Provide the [x, y] coordinate of the cell's center where the given text is located.  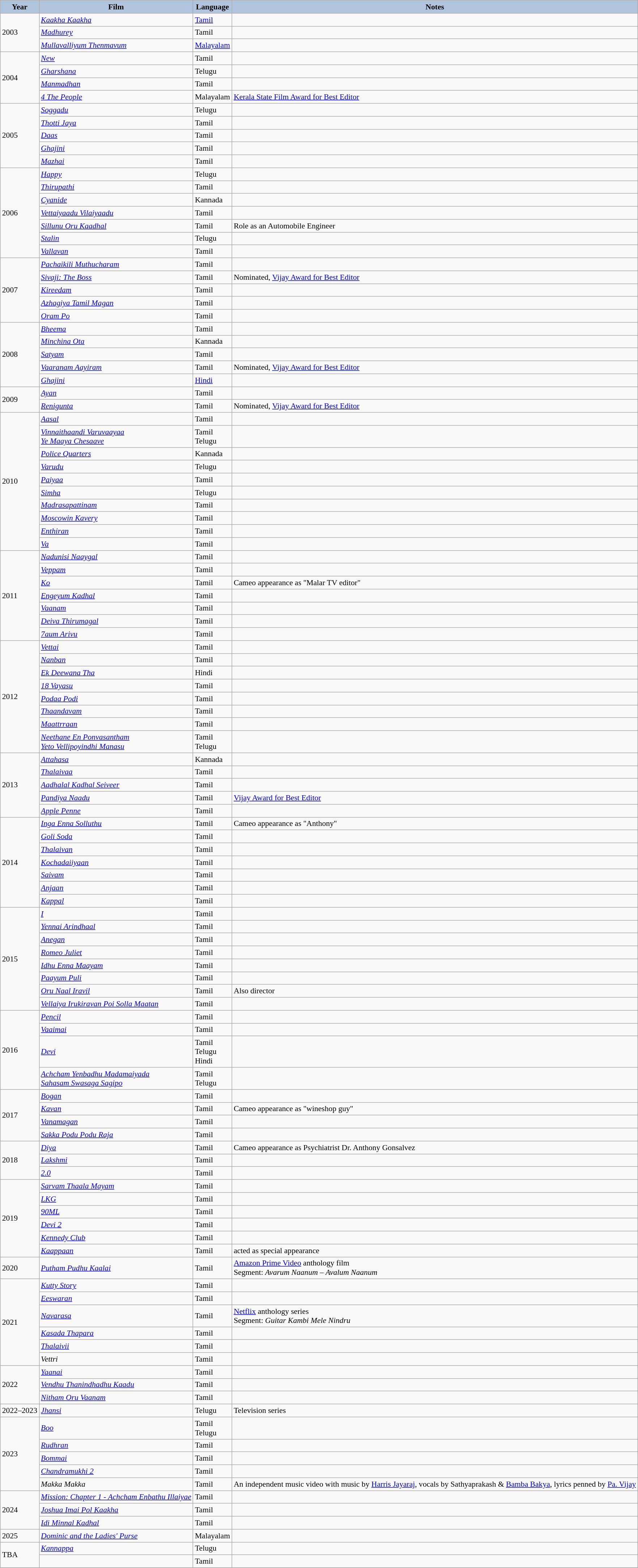
Paayum Puli [116, 978]
Kutty Story [116, 1286]
18 Vayasu [116, 686]
Deiva Thirumagal [116, 621]
LKG [116, 1199]
2023 [20, 1454]
Apple Penne [116, 811]
2022–2023 [20, 1411]
Kappal [116, 901]
Renigunta [116, 406]
Dominic and the Ladies' Purse [116, 1536]
Madhurey [116, 33]
Role as an Automobile Engineer [435, 226]
90ML [116, 1212]
Gharshana [116, 71]
Year [20, 7]
I [116, 914]
Pencil [116, 1017]
Kennedy Club [116, 1238]
Thalaivii [116, 1346]
Vettai [116, 647]
Vendhu Thanindhadhu Kaadu [116, 1385]
7aum Arivu [116, 634]
4 The People [116, 97]
2003 [20, 33]
Ko [116, 583]
2015 [20, 959]
2018 [20, 1160]
Kaakha Kaakha [116, 20]
2024 [20, 1510]
2017 [20, 1115]
2008 [20, 355]
2020 [20, 1268]
Yaanai [116, 1372]
Minchina Ota [116, 342]
Rudhran [116, 1445]
Sillunu Oru Kaadhal [116, 226]
Attahasa [116, 759]
2025 [20, 1536]
Aasal [116, 419]
Yennai Arindhaal [116, 927]
2006 [20, 213]
Navarasa [116, 1316]
Saivam [116, 875]
TBA [20, 1555]
Chandramukhi 2 [116, 1471]
Netflix anthology series Segment: Guitar Kambi Mele Nindru [435, 1316]
Oram Po [116, 316]
2010 [20, 481]
Sakka Podu Podu Raja [116, 1135]
Sivaji: The Boss [116, 277]
2019 [20, 1218]
Television series [435, 1411]
Enthiran [116, 531]
Vijay Award for Best Editor [435, 798]
Boo [116, 1428]
Manmadhan [116, 84]
Kireedam [116, 290]
2022 [20, 1385]
acted as special appearance [435, 1251]
2021 [20, 1322]
Moscowin Kavery [116, 518]
Vellaiya Irukiravan Poi Solla Maatan [116, 1004]
Thalaivan [116, 849]
Thirupathi [116, 187]
Diya [116, 1148]
2.0 [116, 1173]
Jhansi [116, 1411]
Oru Naal Iravil [116, 991]
Daas [116, 136]
Vaanam [116, 608]
Bommai [116, 1458]
An independent music video with music by Harris Jayaraj, vocals by Sathyaprakash & Bamba Bakya, lyrics penned by Pa. Vijay [435, 1484]
Varudu [116, 467]
Azhagiya Tamil Magan [116, 303]
2007 [20, 290]
Goli Soda [116, 837]
Soggadu [116, 110]
Ek Deewana Tha [116, 673]
Language [213, 7]
Aadhalal Kadhal Seiveer [116, 785]
Amazon Prime Video anthology film Segment: Avarum Naanum – Avalum Naanum [435, 1268]
Paiyaa [116, 480]
Joshua Imai Pol Kaakha [116, 1510]
Achcham Yenbadhu MadamaiyadaSahasam Swasaga Sagipo [116, 1079]
Simha [116, 493]
Kasada Thapara [116, 1333]
Anjaan [116, 888]
Cyanide [116, 200]
TamilTeluguHindi [213, 1052]
Police Quarters [116, 454]
Satyam [116, 355]
Podaa Podi [116, 699]
Devi [116, 1052]
Nadunisi Naaygal [116, 557]
Vaaranam Aayiram [116, 368]
2013 [20, 785]
Vanamagan [116, 1122]
Va [116, 544]
2004 [20, 78]
Ayan [116, 393]
Vallavan [116, 252]
Thotti Jaya [116, 123]
Kannappa [116, 1548]
Vaaimai [116, 1030]
Putham Pudhu Kaalai [116, 1268]
2012 [20, 697]
Cameo appearance as "wineshop guy" [435, 1109]
2016 [20, 1050]
Vettaiyaadu Vilaiyaadu [116, 213]
Vinnaithaandi VaruvaayaaYe Maaya Chesaave [116, 437]
Pachaikili Muthucharam [116, 265]
Mission: Chapter 1 - Achcham Enbathu Illaiyae [116, 1497]
Kochadaiiyaan [116, 862]
Vettri [116, 1359]
Madrasapattinam [116, 505]
Veppam [116, 570]
Film [116, 7]
Notes [435, 7]
Maattrraan [116, 724]
Anegan [116, 940]
Makka Makka [116, 1484]
Sarvam Thaala Mayam [116, 1186]
Pandiya Naadu [116, 798]
Neethane En Ponvasantham Yeto Vellipoyindhi Manasu [116, 742]
Devi 2 [116, 1225]
Thaandavam [116, 711]
Stalin [116, 239]
Idi Minnal Kadhal [116, 1523]
Romeo Juliet [116, 952]
Kerala State Film Award for Best Editor [435, 97]
Happy [116, 174]
Inga Enna Solluthu [116, 824]
Mullavalliyum Thenmavum [116, 46]
Also director [435, 991]
Mazhai [116, 162]
2011 [20, 596]
2014 [20, 862]
Cameo appearance as "Malar TV editor" [435, 583]
2009 [20, 400]
Engeyum Kadhal [116, 596]
Cameo appearance as Psychiatrist Dr. Anthony Gonsalvez [435, 1148]
Kavan [116, 1109]
Lakshmi [116, 1160]
Eeswaran [116, 1298]
Bheema [116, 329]
Idhu Enna Maayam [116, 965]
Kaappaan [116, 1251]
Nanban [116, 660]
Cameo appearance as "Anthony" [435, 824]
Nitham Oru Vaanam [116, 1398]
New [116, 59]
2005 [20, 136]
Bogan [116, 1096]
Thalaivaa [116, 772]
